Locate the cell with the specified text and output its (x, y) center coordinate. 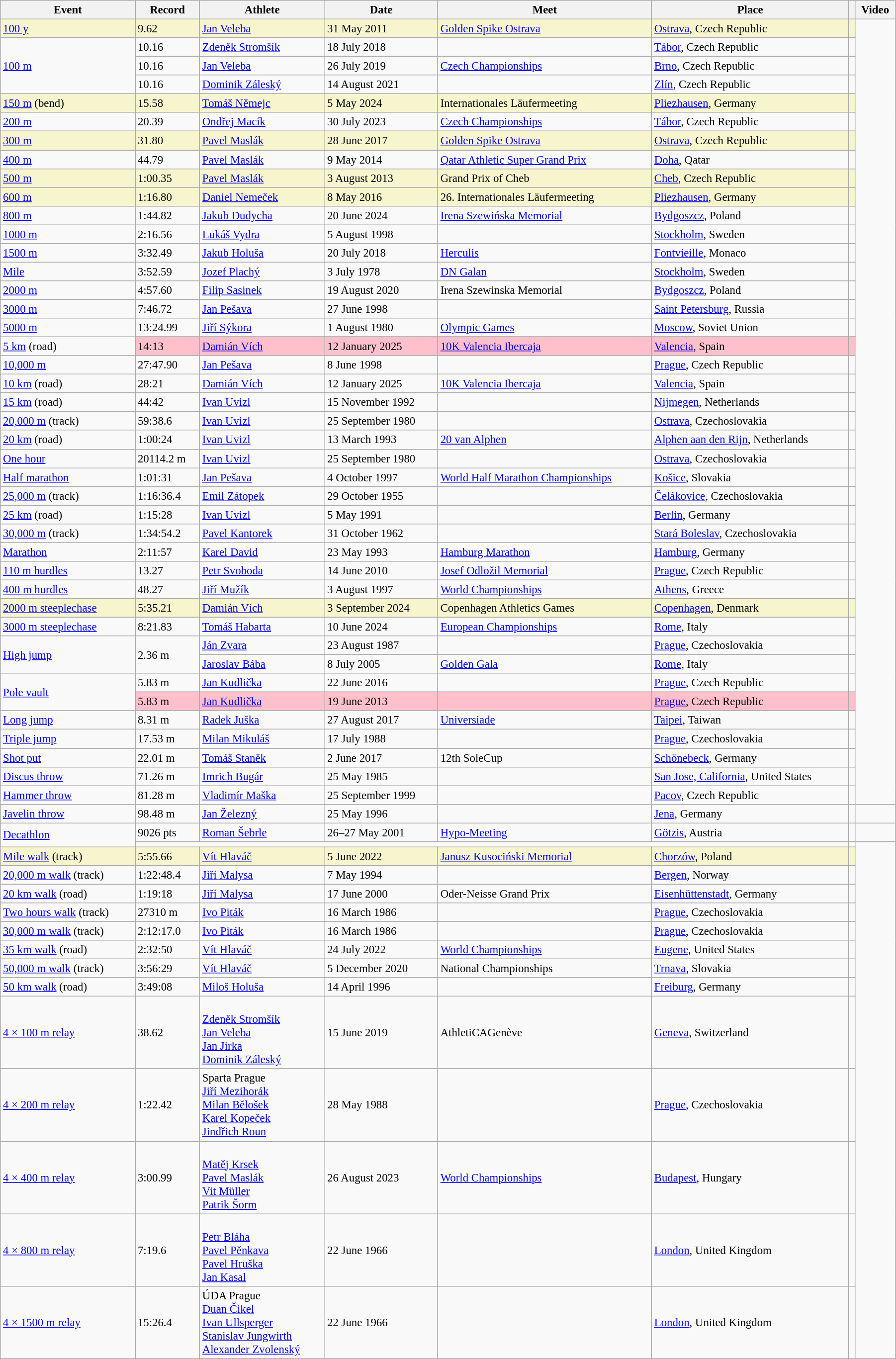
Hammer throw (68, 795)
1500 m (68, 253)
2:11:57 (168, 552)
100 y (68, 29)
17.53 m (168, 739)
5:55.66 (168, 856)
Grand Prix of Cheb (544, 178)
Budapest, Hungary (750, 1178)
Freiburg, Germany (750, 987)
Lukáš Vydra (263, 234)
9026 pts (168, 832)
9 May 2014 (381, 160)
22 June 2016 (381, 683)
5 km (road) (68, 347)
25 May 1996 (381, 814)
Imrich Bugár (263, 776)
500 m (68, 178)
10 km (road) (68, 384)
Fontvieille, Monaco (750, 253)
13.27 (168, 571)
25 September 1999 (381, 795)
20 June 2024 (381, 215)
200 m (68, 122)
17 June 2000 (381, 894)
Eisenhüttenstadt, Germany (750, 894)
9.62 (168, 29)
20114.2 m (168, 458)
10 June 2024 (381, 627)
19 June 2013 (381, 702)
2:16.56 (168, 234)
2000 m (68, 290)
5 August 1998 (381, 234)
29 October 1955 (381, 496)
Hypo-Meeting (544, 832)
20 km walk (road) (68, 894)
31 October 1962 (381, 534)
1:16.80 (168, 197)
Schönebeck, Germany (750, 758)
3000 m (68, 309)
30 July 2023 (381, 122)
31 May 2011 (381, 29)
4 × 200 m relay (68, 1105)
Janusz Kusociński Memorial (544, 856)
Herculis (544, 253)
Jiří Sýkora (263, 328)
4 × 100 m relay (68, 1033)
Petr Svoboda (263, 571)
Ondřej Macík (263, 122)
Milan Mikuláš (263, 739)
Čelákovice, Czechoslovakia (750, 496)
Trnava, Slovakia (750, 969)
Javelin throw (68, 814)
15:26.4 (168, 1322)
Irena Szewińska Memorial (544, 215)
Event (68, 10)
Hamburg, Germany (750, 552)
Košice, Slovakia (750, 477)
27:47.90 (168, 365)
1:00:24 (168, 440)
1:00.35 (168, 178)
50,000 m walk (track) (68, 969)
7 May 1994 (381, 875)
4 × 400 m relay (68, 1178)
8.31 m (168, 721)
5:35.21 (168, 608)
Copenhagen Athletics Games (544, 608)
38.62 (168, 1033)
Pacov, Czech Republic (750, 795)
5 December 2020 (381, 969)
European Championships (544, 627)
Athlete (263, 10)
3:49:08 (168, 987)
Two hours walk (track) (68, 912)
20 van Alphen (544, 440)
One hour (68, 458)
1:16:36.4 (168, 496)
1:01:31 (168, 477)
Jiří Mužík (263, 589)
5 May 1991 (381, 515)
28 May 1988 (381, 1105)
Zlín, Czech Republic (750, 85)
ÚDA PragueDuan ČikelIvan UllspergerStanislav JungwirthAlexander Zvolenský (263, 1322)
28:21 (168, 384)
Pole vault (68, 692)
Jozef Plachý (263, 272)
100 m (68, 66)
23 August 1987 (381, 645)
110 m hurdles (68, 571)
20 July 2018 (381, 253)
World Half Marathon Championships (544, 477)
5000 m (68, 328)
3:32.49 (168, 253)
44:42 (168, 402)
7:19.6 (168, 1250)
San Jose, California, United States (750, 776)
1:44.82 (168, 215)
Roman Šebrle (263, 832)
8 June 1998 (381, 365)
Brno, Czech Republic (750, 66)
Jakub Dudycha (263, 215)
Sparta PragueJiří MezihorákMilan BělošekKarel KopečekJindřich Roun (263, 1105)
Radek Juška (263, 721)
Matěj KrsekPavel MaslákVit MüllerPatrik Šorm (263, 1178)
Ján Zvara (263, 645)
Discus throw (68, 776)
Moscow, Soviet Union (750, 328)
Vladimír Maška (263, 795)
National Championships (544, 969)
1000 m (68, 234)
26–27 May 2001 (381, 832)
400 m hurdles (68, 589)
2:12:17.0 (168, 931)
25 km (road) (68, 515)
Alphen aan den Rijn, Netherlands (750, 440)
Eugene, United States (750, 950)
22.01 m (168, 758)
3:56:29 (168, 969)
DN Galan (544, 272)
19 August 2020 (381, 290)
Zdeněk Stromšík (263, 47)
1:22:48.4 (168, 875)
Tomáš Staněk (263, 758)
Video (875, 10)
Tomáš Němejc (263, 103)
13 March 1993 (381, 440)
4 × 800 m relay (68, 1250)
Golden Gala (544, 664)
Universiade (544, 721)
Filip Sasinek (263, 290)
Jan Železný (263, 814)
44.79 (168, 160)
Mile (68, 272)
1 August 1980 (381, 328)
27 June 1998 (381, 309)
35 km walk (road) (68, 950)
8 July 2005 (381, 664)
Saint Petersburg, Russia (750, 309)
Decathlon (68, 835)
7:46.72 (168, 309)
Nijmegen, Netherlands (750, 402)
Irena Szewinska Memorial (544, 290)
13:24.99 (168, 328)
14 August 2021 (381, 85)
26. Internationales Läufermeeting (544, 197)
8:21.83 (168, 627)
17 July 1988 (381, 739)
150 m (bend) (68, 103)
Taipei, Taiwan (750, 721)
Internationales Läufermeeting (544, 103)
400 m (68, 160)
Jakub Holuša (263, 253)
4:57.60 (168, 290)
14 June 2010 (381, 571)
50 km walk (road) (68, 987)
24 July 2022 (381, 950)
15.58 (168, 103)
30,000 m walk (track) (68, 931)
2000 m steeplechase (68, 608)
Josef Odložil Memorial (544, 571)
Dominik Záleský (263, 85)
3 August 1997 (381, 589)
Berlin, Germany (750, 515)
600 m (68, 197)
10,000 m (68, 365)
3000 m steeplechase (68, 627)
1:15:28 (168, 515)
5 May 2024 (381, 103)
14:13 (168, 347)
300 m (68, 141)
8 May 2016 (381, 197)
Tomáš Habarta (263, 627)
3 September 2024 (381, 608)
98.48 m (168, 814)
27310 m (168, 912)
59:38.6 (168, 421)
1:19:18 (168, 894)
Oder-Neisse Grand Prix (544, 894)
Mile walk (track) (68, 856)
Karel David (263, 552)
3 August 2013 (381, 178)
Petr BláhaPavel PěnkavaPavel HruškaJan Kasal (263, 1250)
High jump (68, 654)
Hamburg Marathon (544, 552)
26 August 2023 (381, 1178)
Emil Zátopek (263, 496)
Daniel Nemeček (263, 197)
Jena, Germany (750, 814)
Marathon (68, 552)
Qatar Athletic Super Grand Prix (544, 160)
1:34:54.2 (168, 534)
Pavel Kantorek (263, 534)
28 June 2017 (381, 141)
Geneva, Switzerland (750, 1033)
30,000 m (track) (68, 534)
18 July 2018 (381, 47)
3:52.59 (168, 272)
20.39 (168, 122)
Meet (544, 10)
Götzis, Austria (750, 832)
12th SoleCup (544, 758)
Bergen, Norway (750, 875)
1:22.42 (168, 1105)
Stará Boleslav, Czechoslovakia (750, 534)
26 July 2019 (381, 66)
4 × 1500 m relay (68, 1322)
Date (381, 10)
Triple jump (68, 739)
20,000 m walk (track) (68, 875)
Doha, Qatar (750, 160)
20,000 m (track) (68, 421)
Half marathon (68, 477)
Shot put (68, 758)
31.80 (168, 141)
3:00.99 (168, 1178)
15 November 1992 (381, 402)
Copenhagen, Denmark (750, 608)
Place (750, 10)
25,000 m (track) (68, 496)
4 October 1997 (381, 477)
3 July 1978 (381, 272)
AthletiCAGenève (544, 1033)
81.28 m (168, 795)
20 km (road) (68, 440)
14 April 1996 (381, 987)
71.26 m (168, 776)
Olympic Games (544, 328)
800 m (68, 215)
Jaroslav Bába (263, 664)
25 May 1985 (381, 776)
Miloš Holuša (263, 987)
27 August 2017 (381, 721)
Chorzów, Poland (750, 856)
Zdeněk StromšíkJan VelebaJan JirkaDominik Záleský (263, 1033)
48.27 (168, 589)
Long jump (68, 721)
5 June 2022 (381, 856)
Cheb, Czech Republic (750, 178)
15 km (road) (68, 402)
Record (168, 10)
2 June 2017 (381, 758)
15 June 2019 (381, 1033)
2:32:50 (168, 950)
23 May 1993 (381, 552)
Athens, Greece (750, 589)
2.36 m (168, 654)
